Locate the cell with the specified text and output its [x, y] center coordinate. 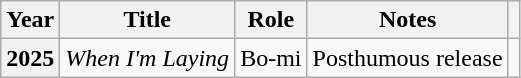
Role [271, 20]
Year [30, 20]
When I'm Laying [148, 58]
Bo-mi [271, 58]
2025 [30, 58]
Title [148, 20]
Posthumous release [408, 58]
Notes [408, 20]
